For the text-containing cell, return its midpoint in [X, Y] coordinate format. 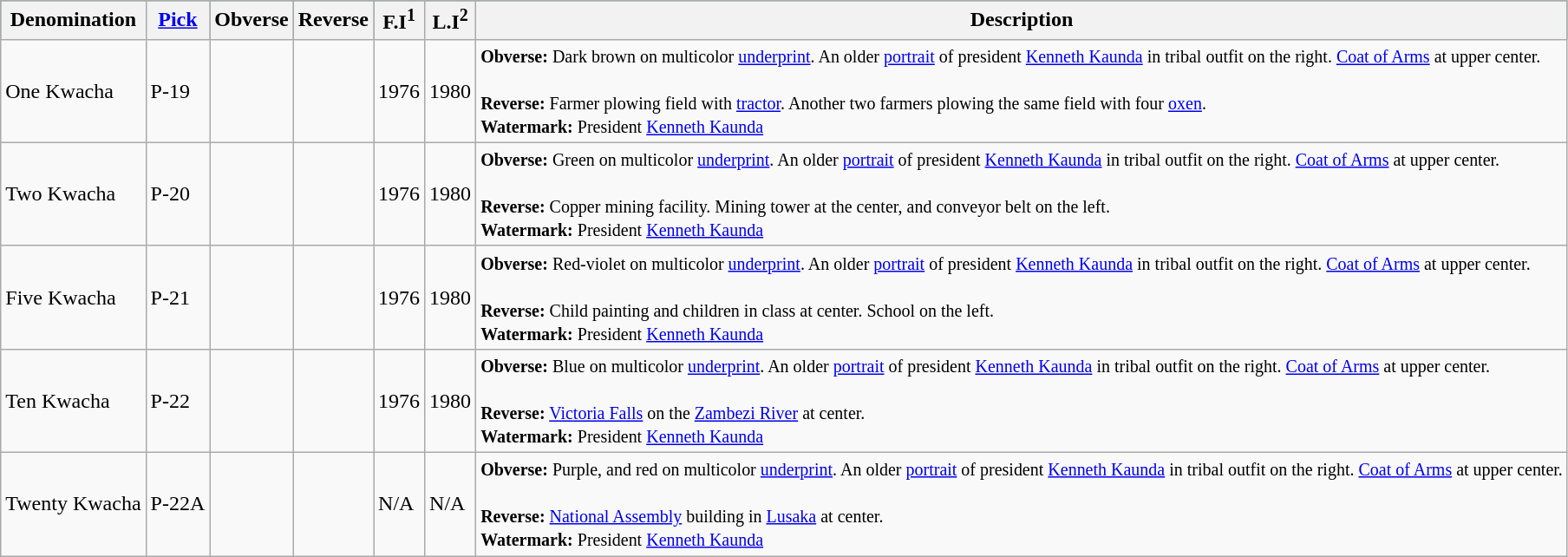
P-22 [178, 401]
P-19 [178, 90]
Reverse [333, 21]
P-22A [178, 505]
Denomination [73, 21]
F.I1 [399, 21]
L.I2 [451, 21]
Pick [178, 21]
P-21 [178, 297]
P-20 [178, 194]
Twenty Kwacha [73, 505]
Two Kwacha [73, 194]
Description [1022, 21]
One Kwacha [73, 90]
Ten Kwacha [73, 401]
Obverse [252, 21]
Five Kwacha [73, 297]
